Detect which cell encompasses the target text, then output its [x, y] center coordinate. 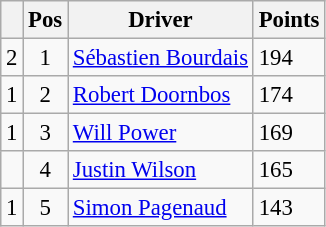
194 [288, 58]
5 [46, 208]
3 [46, 133]
Points [288, 20]
4 [46, 170]
169 [288, 133]
Will Power [161, 133]
Simon Pagenaud [161, 208]
Robert Doornbos [161, 95]
174 [288, 95]
Justin Wilson [161, 170]
Pos [46, 20]
Driver [161, 20]
165 [288, 170]
143 [288, 208]
Sébastien Bourdais [161, 58]
